For the text-containing cell, return its midpoint in [x, y] coordinate format. 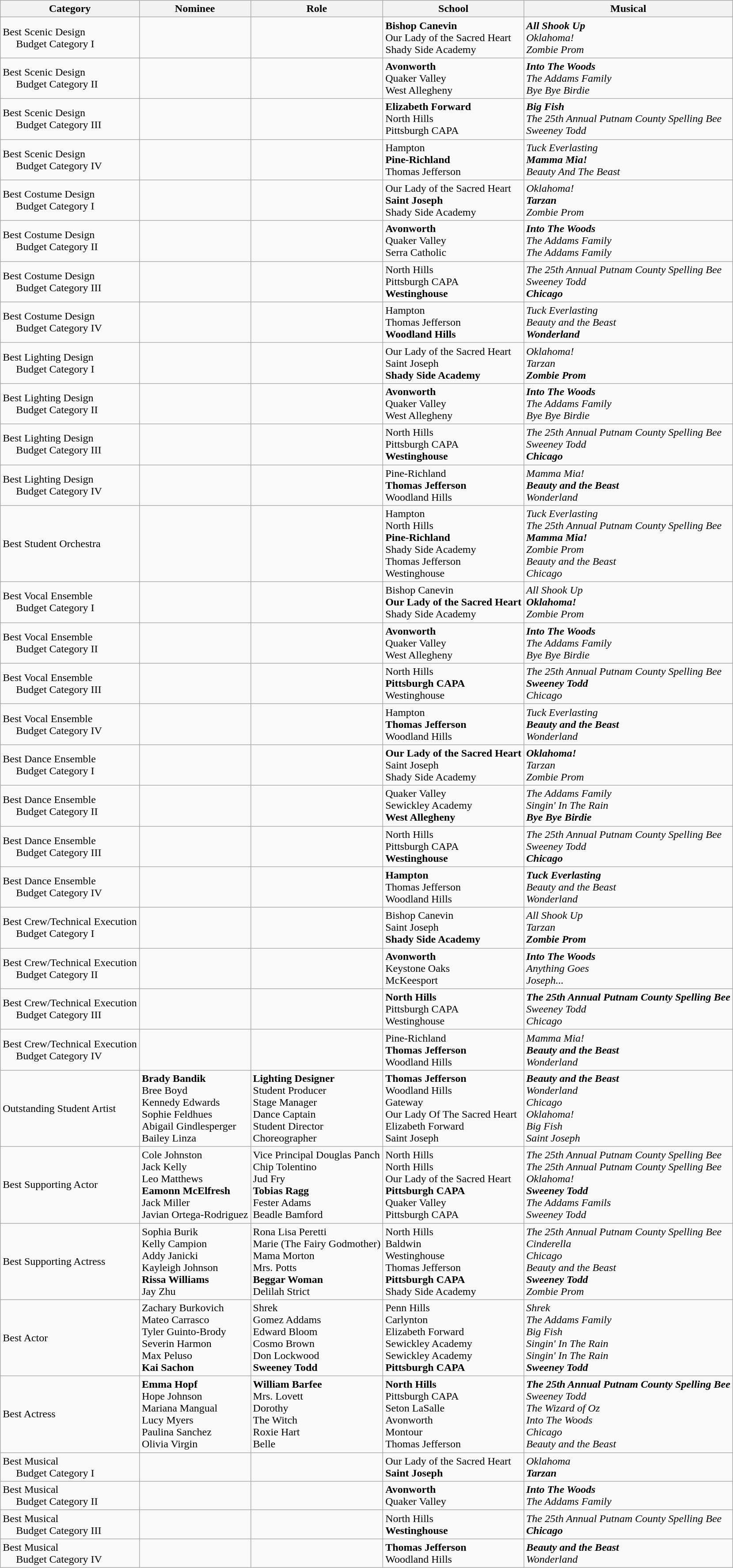
Best Supporting Actress [70, 1261]
Best Musical Budget Category III [70, 1525]
Brady BandikBree BoydKennedy EdwardsSophie FeldhuesAbigail GindlespergerBailey Linza [195, 1108]
Best Vocal Ensemble Budget Category IV [70, 724]
Best Vocal Ensemble Budget Category III [70, 684]
Tuck EverlastingMamma Mia!Beauty And The Beast [628, 160]
Lighting DesignerStudent ProducerStage ManagerDance CaptainStudent DirectorChoreographer [317, 1108]
North HillsNorth HillsOur Lady of the Sacred HeartPittsburgh CAPAQuaker ValleyPittsburgh CAPA [453, 1184]
Best Crew/Technical Execution Budget Category III [70, 1009]
Musical [628, 9]
Best Musical Budget Category IV [70, 1553]
Best Actor [70, 1338]
Best Scenic Design Budget Category III [70, 119]
Best Dance Ensemble Budget Category III [70, 846]
Best Crew/Technical Execution Budget Category I [70, 928]
Zachary BurkovichMateo CarrascoTyler Guinto-BrodySeverin HarmonMax PelusoKai Sachon [195, 1338]
AvonworthQuaker ValleySerra Catholic [453, 241]
Best Student Orchestra [70, 544]
Rona Lisa PerettiMarie (The Fairy Godmother)Mama MortonMrs. PottsBeggar WomanDelilah Strict [317, 1261]
Beauty and the BeastWonderlandChicagoOklahoma!Big FishSaint Joseph [628, 1108]
Elizabeth ForwardNorth HillsPittsburgh CAPA [453, 119]
Best Lighting Design Budget Category II [70, 403]
Best Dance Ensemble Budget Category I [70, 765]
OklahomaTarzan [628, 1467]
Best Lighting Design Budget Category III [70, 444]
North HillsWestinghouse [453, 1525]
HamptonPine-RichlandThomas Jefferson [453, 160]
Role [317, 9]
Best Scenic Design Budget Category IV [70, 160]
Best Dance Ensemble Budget Category II [70, 806]
Our Lady of the Sacred HeartSaint Joseph [453, 1467]
ShrekGomez AddamsEdward BloomCosmo BrownDon LockwoodSweeney Todd [317, 1338]
Best Crew/Technical Execution Budget Category IV [70, 1050]
ShrekThe Addams FamilyBig FishSingin' In The RainSingin' In The RainSweeney Todd [628, 1338]
Best Costume Design Budget Category III [70, 282]
Beauty and the BeastWonderland [628, 1553]
Thomas JeffersonWoodland HillsGatewayOur Lady Of The Sacred HeartElizabeth ForwardSaint Joseph [453, 1108]
The 25th Annual Putnam County Spelling BeeCinderellaChicagoBeauty and the BeastSweeney ToddZombie Prom [628, 1261]
Into The WoodsThe Addams Family [628, 1496]
Bishop CanevinSaint JosephShady Side Academy [453, 928]
Best Costume Design Budget Category I [70, 200]
The 25th Annual Putnam County Spelling BeeChicago [628, 1525]
All Shook UpTarzanZombie Prom [628, 928]
Thomas JeffersonWoodland Hills [453, 1553]
North HillsBaldwinWestinghouseThomas JeffersonPittsburgh CAPAShady Side Academy [453, 1261]
Into The WoodsAnything GoesJoseph... [628, 968]
Vice Principal Douglas PanchChip TolentinoJud FryTobias RaggFester AdamsBeadle Bamford [317, 1184]
Best Musical Budget Category II [70, 1496]
Big FishThe 25th Annual Putnam County Spelling BeeSweeney Todd [628, 119]
Best Crew/Technical Execution Budget Category II [70, 968]
Nominee [195, 9]
Best Vocal Ensemble Budget Category II [70, 643]
Emma HopfHope JohnsonMariana MangualLucy MyersPaulina SanchezOlivia Virgin [195, 1414]
Category [70, 9]
Quaker ValleySewickley AcademyWest Allegheny [453, 806]
AvonworthKeystone OaksMcKeesport [453, 968]
William BarfeeMrs. LovettDorothyThe WitchRoxie HartBelle [317, 1414]
Best Costume Design Budget Category II [70, 241]
Best Actress [70, 1414]
AvonworthQuaker Valley [453, 1496]
Best Lighting Design Budget Category I [70, 363]
Into The WoodsThe Addams FamilyThe Addams Family [628, 241]
Best Scenic Design Budget Category I [70, 38]
The Addams FamilySingin' In The RainBye Bye Birdie [628, 806]
School [453, 9]
The 25th Annual Putnam County Spelling BeeThe 25th Annual Putnam County Spelling BeeOklahoma!Sweeney ToddThe Addams FamilsSweeney Todd [628, 1184]
North HillsPittsburgh CAPASeton LaSalleAvonworthMontourThomas Jefferson [453, 1414]
Best Dance Ensemble Budget Category IV [70, 887]
HamptonNorth HillsPine-RichlandShady Side AcademyThomas JeffersonWestinghouse [453, 544]
Outstanding Student Artist [70, 1108]
The 25th Annual Putnam County Spelling BeeSweeney ToddThe Wizard of OzInto The WoodsChicagoBeauty and the Beast [628, 1414]
Cole JohnstonJack KellyLeo MatthewsEamonn McElfreshJack MillerJavian Ortega-Rodriguez [195, 1184]
Best Musical Budget Category I [70, 1467]
Tuck EverlastingThe 25th Annual Putnam County Spelling BeeMamma Mia!Zombie PromBeauty and the BeastChicago [628, 544]
Best Scenic Design Budget Category II [70, 78]
Best Costume Design Budget Category IV [70, 322]
Best Supporting Actor [70, 1184]
Sophia BurikKelly CampionAddy JanickiKayleigh JohnsonRissa WilliamsJay Zhu [195, 1261]
Penn HillsCarlyntonElizabeth ForwardSewickley AcademySewickley AcademyPittsburgh CAPA [453, 1338]
Best Vocal Ensemble Budget Category I [70, 602]
Best Lighting Design Budget Category IV [70, 485]
